For the text-containing cell, return its midpoint in [X, Y] coordinate format. 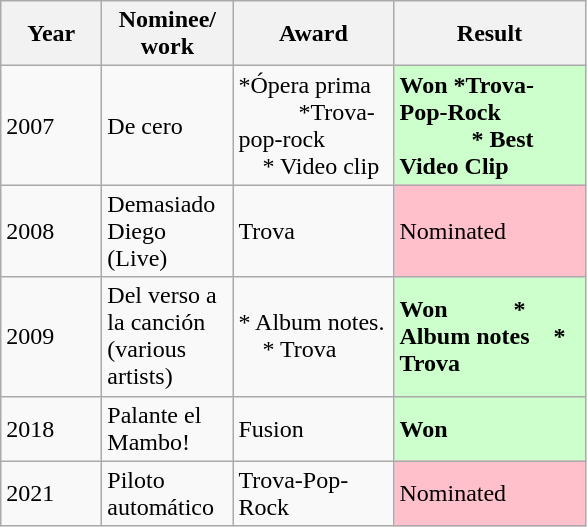
Piloto automático [168, 494]
Year [52, 34]
Won * Album notes * Trova [490, 336]
Palante el Mambo! [168, 428]
Del verso a la canción (various artists) [168, 336]
2009 [52, 336]
Nominee/ work [168, 34]
Fusion [314, 428]
Trova [314, 231]
2021 [52, 494]
Award [314, 34]
*Ópera prima *Trova-pop-rock * Video clip [314, 126]
2008 [52, 231]
* Album notes. * Trova [314, 336]
Demasiado Diego (Live) [168, 231]
Trova-Pop-Rock [314, 494]
2018 [52, 428]
De cero [168, 126]
2007 [52, 126]
Won [490, 428]
Won *Trova-Pop-Rock * Best Video Clip [490, 126]
Result [490, 34]
